Capture the cell that displays the provided text and extract its (x, y) central coordinate. 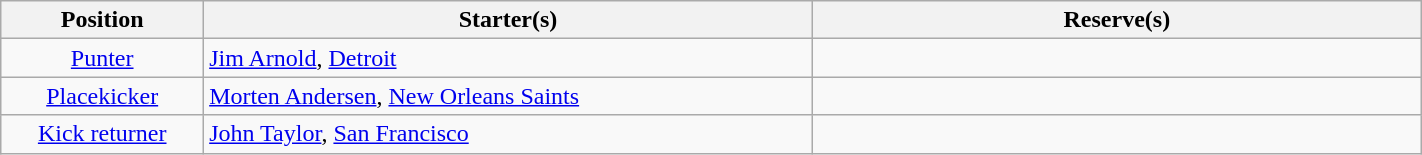
Kick returner (102, 134)
Morten Andersen, New Orleans Saints (508, 96)
Jim Arnold, Detroit (508, 58)
Starter(s) (508, 20)
Placekicker (102, 96)
Reserve(s) (1116, 20)
John Taylor, San Francisco (508, 134)
Punter (102, 58)
Position (102, 20)
